Find where the given text appears and provide that cell's center as [X, Y] coordinate. 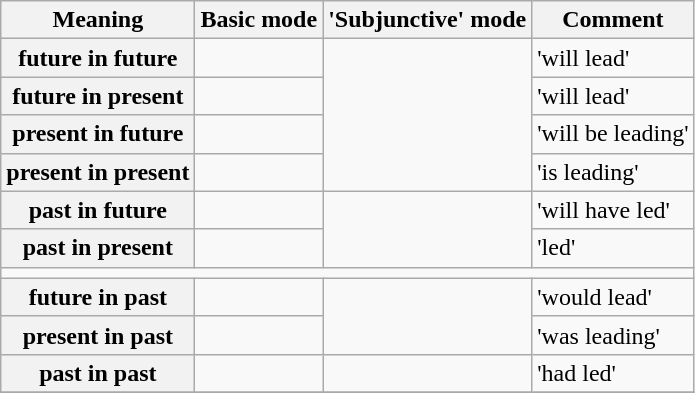
'is leading' [613, 172]
future in past [98, 297]
present in future [98, 134]
present in present [98, 172]
future in present [98, 96]
'had led' [613, 373]
'was leading' [613, 335]
Basic mode [259, 20]
past in past [98, 373]
past in present [98, 248]
Comment [613, 20]
'Subjunctive' mode [428, 20]
present in past [98, 335]
Meaning [98, 20]
'led' [613, 248]
past in future [98, 210]
future in future [98, 58]
'will have led' [613, 210]
'will be leading' [613, 134]
'would lead' [613, 297]
